Pinpoint the cell where the given text exists, returning its (X, Y) midpoint coordinate. 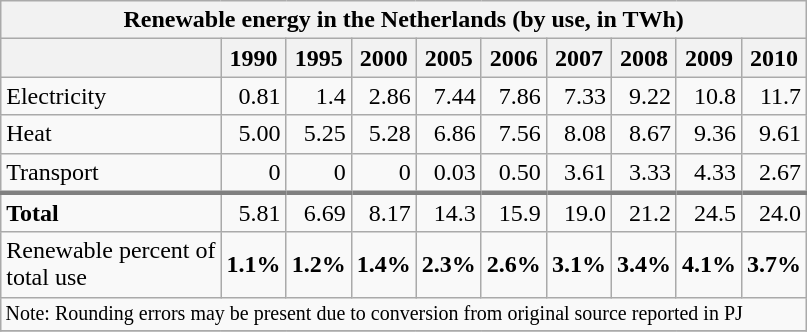
1.4% (384, 264)
5.81 (254, 213)
2009 (708, 58)
2000 (384, 58)
3.1% (578, 264)
Note: Rounding errors may be present due to conversion from original source reported in PJ (404, 314)
2008 (644, 58)
5.28 (384, 134)
2.3% (448, 264)
9.22 (644, 96)
2010 (774, 58)
5.00 (254, 134)
4.1% (708, 264)
5.25 (318, 134)
3.7% (774, 264)
14.3 (448, 213)
8.17 (384, 213)
11.7 (774, 96)
7.44 (448, 96)
0.50 (514, 173)
Transport (111, 173)
2.6% (514, 264)
9.36 (708, 134)
3.33 (644, 173)
0.03 (448, 173)
24.5 (708, 213)
21.2 (644, 213)
6.86 (448, 134)
Total (111, 213)
24.0 (774, 213)
Electricity (111, 96)
15.9 (514, 213)
8.67 (644, 134)
2007 (578, 58)
1990 (254, 58)
7.56 (514, 134)
8.08 (578, 134)
10.8 (708, 96)
3.4% (644, 264)
1995 (318, 58)
Heat (111, 134)
4.33 (708, 173)
2006 (514, 58)
19.0 (578, 213)
6.69 (318, 213)
2.67 (774, 173)
2.86 (384, 96)
1.2% (318, 264)
Renewable energy in the Netherlands (by use, in TWh) (404, 20)
Renewable percent oftotal use (111, 264)
2005 (448, 58)
7.86 (514, 96)
1.4 (318, 96)
3.61 (578, 173)
0.81 (254, 96)
7.33 (578, 96)
1.1% (254, 264)
9.61 (774, 134)
